Determine the (X, Y) coordinate at the center of the cell enclosing the given text.  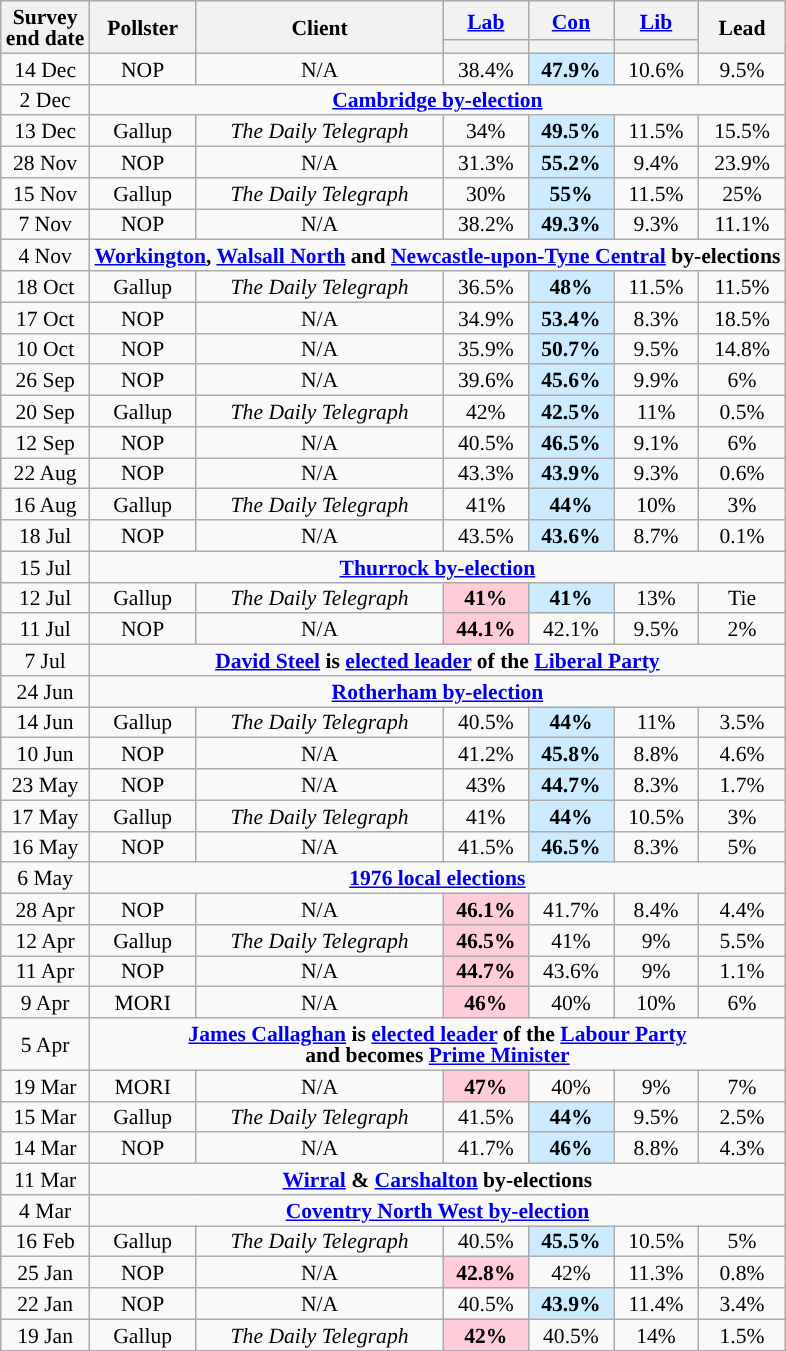
23.9% (742, 162)
14% (656, 1334)
47% (486, 1086)
Lead (742, 27)
3.4% (742, 1304)
4 Nov (46, 256)
23 May (46, 784)
8.7% (656, 536)
11 Mar (46, 1180)
10.6% (656, 68)
4.3% (742, 1148)
22 Jan (46, 1304)
14 Dec (46, 68)
26 Sep (46, 380)
6 May (46, 878)
2 Dec (46, 100)
14.8% (742, 348)
7 Nov (46, 224)
55.2% (570, 162)
43.3% (486, 474)
14 Jun (46, 722)
45.8% (570, 754)
17 Oct (46, 318)
1.1% (742, 972)
11.3% (656, 1272)
12 Jul (46, 598)
4.4% (742, 910)
17 May (46, 816)
Tie (742, 598)
50.7% (570, 348)
Coventry North West by-election (437, 1210)
0.8% (742, 1272)
Client (320, 27)
9 Apr (46, 1002)
9.4% (656, 162)
Con (570, 20)
David Steel is elected leader of the Liberal Party (437, 660)
25 Jan (46, 1272)
38.2% (486, 224)
46.1% (486, 910)
7% (742, 1086)
2% (742, 630)
0.6% (742, 474)
18 Jul (46, 536)
1976 local elections (437, 878)
42.8% (486, 1272)
36.5% (486, 286)
11 Jul (46, 630)
0.5% (742, 412)
4 Mar (46, 1210)
8.4% (656, 910)
0.1% (742, 536)
44.1% (486, 630)
48% (570, 286)
12 Sep (46, 442)
43% (486, 784)
9.9% (656, 380)
12 Apr (46, 940)
Lab (486, 20)
Cambridge by-election (437, 100)
34% (486, 132)
1.5% (742, 1334)
1.7% (742, 784)
15.5% (742, 132)
16 Feb (46, 1242)
45.5% (570, 1242)
49.3% (570, 224)
Wirral & Carshalton by-elections (437, 1180)
49.5% (570, 132)
18.5% (742, 318)
5.5% (742, 940)
16 May (46, 846)
13 Dec (46, 132)
19 Jan (46, 1334)
7 Jul (46, 660)
10 Jun (46, 754)
James Callaghan is elected leader of the Labour Partyand becomes Prime Minister (437, 1044)
22 Aug (46, 474)
11.4% (656, 1304)
41.2% (486, 754)
Thurrock by-election (437, 566)
2.5% (742, 1116)
55% (570, 194)
9.1% (656, 442)
5 Apr (46, 1044)
45.6% (570, 380)
11.1% (742, 224)
Surveyend date (46, 27)
4.6% (742, 754)
14 Mar (46, 1148)
24 Jun (46, 692)
35.9% (486, 348)
19 Mar (46, 1086)
25% (742, 194)
42.5% (570, 412)
13% (656, 598)
18 Oct (46, 286)
38.4% (486, 68)
47.9% (570, 68)
15 Jul (46, 566)
Workington, Walsall North and Newcastle-upon-Tyne Central by-elections (437, 256)
28 Apr (46, 910)
15 Mar (46, 1116)
10 Oct (46, 348)
34.9% (486, 318)
Pollster (142, 27)
43.5% (486, 536)
39.6% (486, 380)
11 Apr (46, 972)
20 Sep (46, 412)
3.5% (742, 722)
53.4% (570, 318)
28 Nov (46, 162)
Rotherham by-election (437, 692)
42.1% (570, 630)
15 Nov (46, 194)
30% (486, 194)
Lib (656, 20)
16 Aug (46, 504)
31.3% (486, 162)
